Determine the [X, Y] coordinate at the center of the cell enclosing the given text.  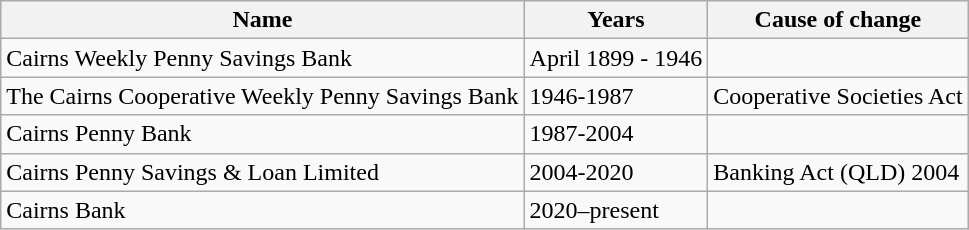
2020–present [616, 210]
Cairns Weekly Penny Savings Bank [262, 58]
Cause of change [838, 20]
Banking Act (QLD) 2004 [838, 172]
2004-2020 [616, 172]
1987-2004 [616, 134]
1946-1987 [616, 96]
Cairns Penny Bank [262, 134]
Years [616, 20]
Name [262, 20]
The Cairns Cooperative Weekly Penny Savings Bank [262, 96]
Cooperative Societies Act [838, 96]
April 1899 - 1946 [616, 58]
Cairns Penny Savings & Loan Limited [262, 172]
Cairns Bank [262, 210]
